Capture the cell that displays the provided text and extract its (X, Y) central coordinate. 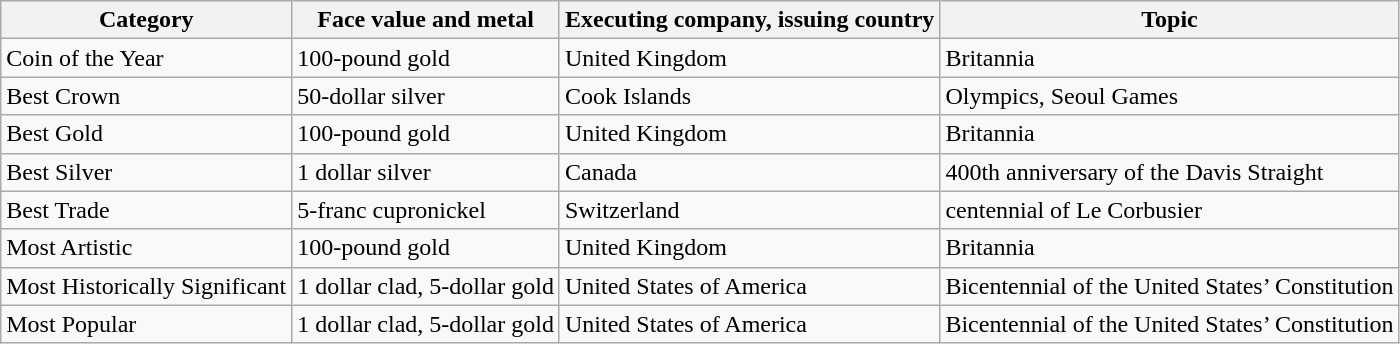
Olympics, Seoul Games (1170, 96)
Best Gold (146, 134)
Switzerland (749, 210)
5-franc cupronickel (426, 210)
Category (146, 20)
Topic (1170, 20)
Best Trade (146, 210)
Cook Islands (749, 96)
centennial of Le Corbusier (1170, 210)
Executing company, issuing country (749, 20)
Most Popular (146, 324)
400th anniversary of the Davis Straight (1170, 172)
Best Silver (146, 172)
50-dollar silver (426, 96)
Coin of the Year (146, 58)
1 dollar silver (426, 172)
Most Artistic (146, 248)
Canada (749, 172)
Face value and metal (426, 20)
Most Historically Significant (146, 286)
Best Crown (146, 96)
